Return the [X, Y] coordinate for the center point of the cell that contains the specified text.  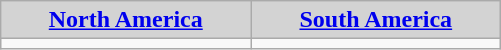
South America [376, 20]
North America [126, 20]
